Return [X, Y] of the center of cell containing provided text 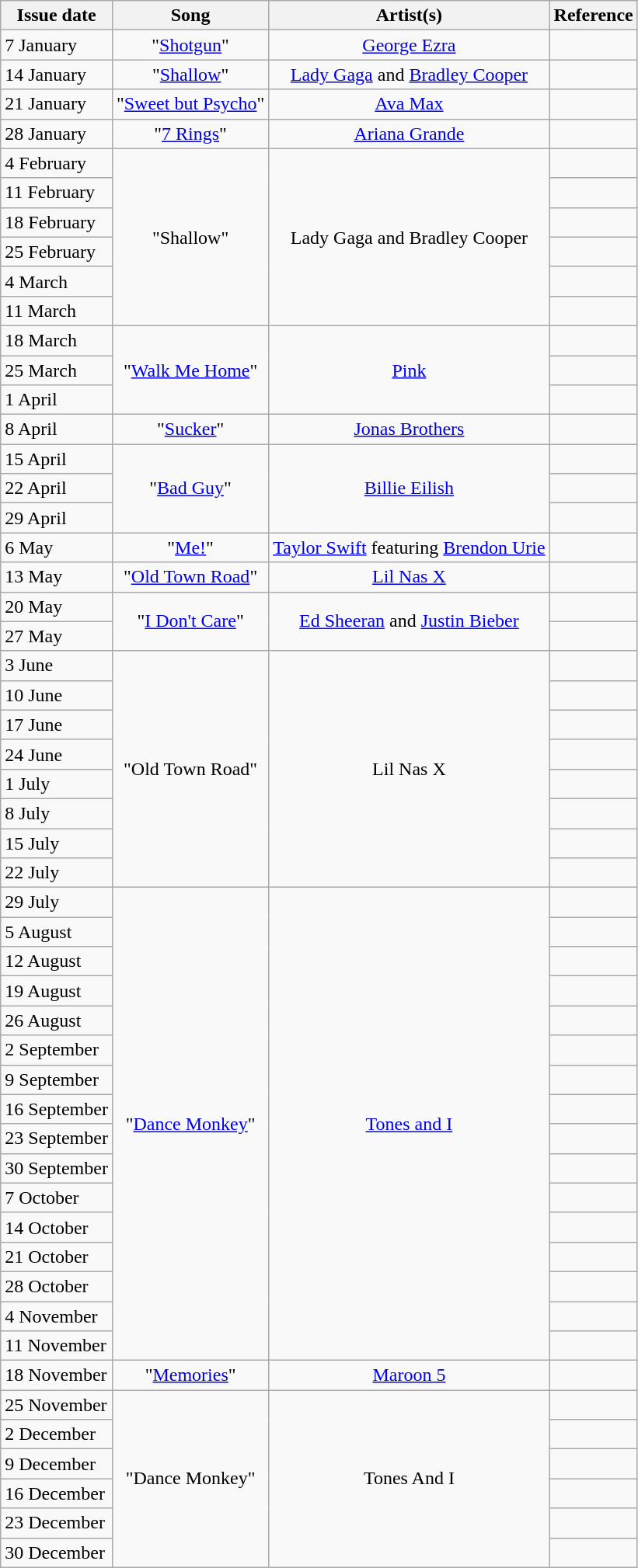
29 April [57, 518]
15 April [57, 459]
Taylor Swift featuring Brendon Urie [409, 548]
21 January [57, 104]
21 October [57, 1257]
Ariana Grande [409, 134]
7 October [57, 1198]
Tones And I [409, 1479]
23 December [57, 1523]
13 May [57, 577]
25 November [57, 1405]
18 November [57, 1375]
19 August [57, 991]
"7 Rings" [190, 134]
"Sweet but Psycho" [190, 104]
"Shotgun" [190, 45]
28 October [57, 1286]
11 February [57, 193]
"Memories" [190, 1375]
4 November [57, 1316]
Pink [409, 370]
30 September [57, 1168]
11 November [57, 1346]
George Ezra [409, 45]
2 December [57, 1434]
24 June [57, 754]
4 March [57, 281]
15 July [57, 843]
8 April [57, 429]
25 February [57, 252]
Billie Eilish [409, 488]
Jonas Brothers [409, 429]
26 August [57, 1020]
11 March [57, 311]
27 May [57, 636]
Maroon 5 [409, 1375]
12 August [57, 961]
Artist(s) [409, 16]
14 January [57, 75]
23 September [57, 1139]
10 June [57, 695]
"Walk Me Home" [190, 370]
16 December [57, 1493]
7 January [57, 45]
9 September [57, 1080]
2 September [57, 1050]
Reference [594, 16]
30 December [57, 1552]
16 September [57, 1109]
4 February [57, 163]
28 January [57, 134]
18 March [57, 340]
17 June [57, 725]
3 June [57, 666]
20 May [57, 607]
22 April [57, 488]
22 July [57, 873]
14 October [57, 1227]
8 July [57, 813]
29 July [57, 902]
18 February [57, 222]
"Me!" [190, 548]
9 December [57, 1464]
Ed Sheeran and Justin Bieber [409, 621]
Ava Max [409, 104]
5 August [57, 932]
Tones and I [409, 1125]
"Bad Guy" [190, 488]
"I Don't Care" [190, 621]
"Sucker" [190, 429]
25 March [57, 370]
1 April [57, 400]
1 July [57, 784]
Issue date [57, 16]
6 May [57, 548]
Song [190, 16]
